Determine the [X, Y] coordinate at the center of the cell enclosing the given text.  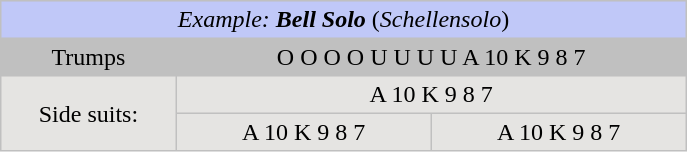
Side suits: [89, 113]
Example: Bell Solo (Schellensolo) [344, 20]
Trumps [89, 57]
O O O O U U U U A 10 K 9 8 7 [432, 57]
